Provide the [x, y] coordinate of the cell's center where the given text is located.  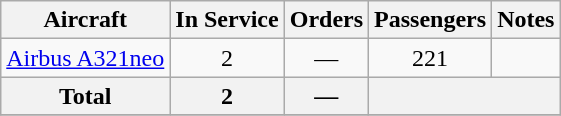
Total [86, 96]
In Service [227, 20]
221 [430, 58]
Passengers [430, 20]
Airbus A321neo [86, 58]
Notes [526, 20]
Orders [326, 20]
Aircraft [86, 20]
